Provide the [X, Y] coordinate of the cell's center where the given text is located.  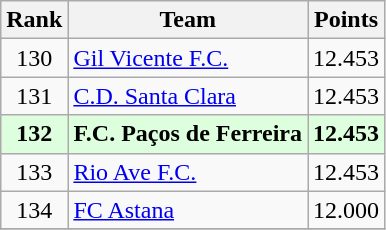
C.D. Santa Clara [188, 96]
131 [34, 96]
Rank [34, 20]
F.C. Paços de Ferreira [188, 134]
132 [34, 134]
Rio Ave F.C. [188, 172]
134 [34, 210]
130 [34, 58]
Points [346, 20]
12.000 [346, 210]
Gil Vicente F.C. [188, 58]
133 [34, 172]
Team [188, 20]
FC Astana [188, 210]
